Return the [x, y] coordinate for the center point of the cell that contains the specified text.  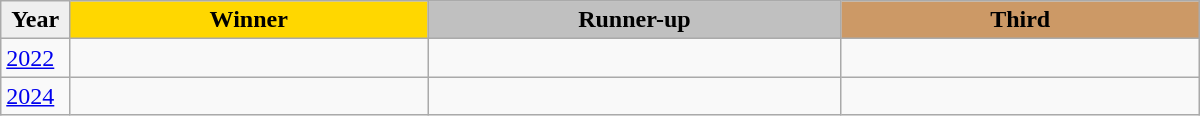
Winner [249, 20]
2022 [36, 58]
Year [36, 20]
2024 [36, 96]
Runner-up [634, 20]
Third [1020, 20]
